For the text-containing cell, return its midpoint in [x, y] coordinate format. 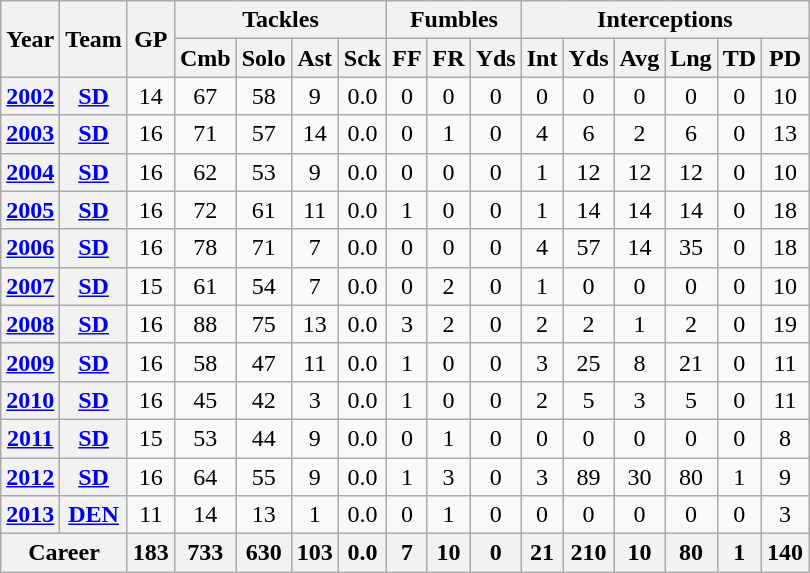
2011 [30, 438]
88 [205, 324]
67 [205, 96]
733 [205, 553]
62 [205, 172]
140 [786, 553]
Lng [691, 58]
FF [407, 58]
2013 [30, 515]
Interceptions [664, 20]
19 [786, 324]
89 [588, 477]
Ast [314, 58]
55 [264, 477]
Int [542, 58]
103 [314, 553]
Career [64, 553]
Fumbles [454, 20]
72 [205, 210]
183 [150, 553]
2009 [30, 362]
54 [264, 286]
2004 [30, 172]
Solo [264, 58]
630 [264, 553]
78 [205, 248]
42 [264, 400]
75 [264, 324]
FR [448, 58]
Avg [640, 58]
44 [264, 438]
47 [264, 362]
2008 [30, 324]
2007 [30, 286]
2005 [30, 210]
Tackles [280, 20]
Year [30, 39]
TD [739, 58]
Team [94, 39]
25 [588, 362]
Cmb [205, 58]
64 [205, 477]
30 [640, 477]
GP [150, 39]
2006 [30, 248]
35 [691, 248]
2003 [30, 134]
2010 [30, 400]
210 [588, 553]
45 [205, 400]
PD [786, 58]
2002 [30, 96]
2012 [30, 477]
Sck [362, 58]
DEN [94, 515]
